Search for the cell housing the specified text and yield its [X, Y] center coordinate. 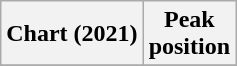
Peakposition [189, 34]
Chart (2021) [72, 34]
